Find where the given text appears and provide that cell's center as (X, Y) coordinate. 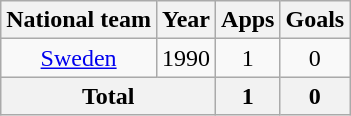
Year (186, 20)
National team (79, 20)
Goals (315, 20)
Total (108, 96)
Sweden (79, 58)
1990 (186, 58)
Apps (248, 20)
